Locate the cell with the specified text and output its (X, Y) center coordinate. 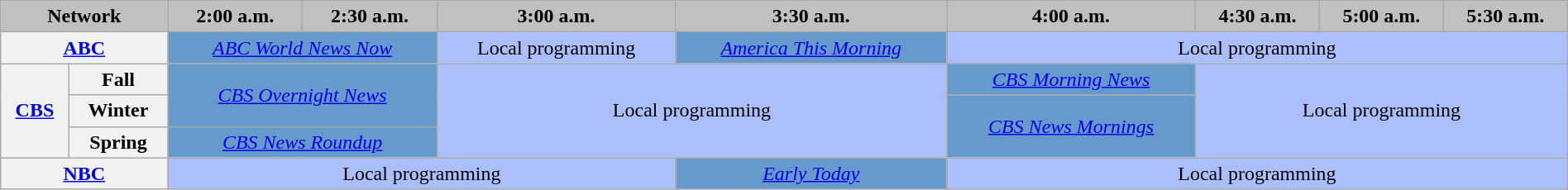
CBS News Mornings (1072, 126)
CBS News Roundup (303, 142)
CBS (35, 111)
CBS Morning News (1072, 79)
2:30 a.m. (370, 17)
ABC (84, 48)
Fall (118, 79)
4:30 a.m. (1258, 17)
NBC (84, 173)
Network (84, 17)
Spring (118, 142)
5:00 a.m. (1381, 17)
2:00 a.m. (235, 17)
3:00 a.m. (556, 17)
4:00 a.m. (1072, 17)
ABC World News Now (303, 48)
5:30 a.m. (1505, 17)
3:30 a.m. (811, 17)
Winter (118, 111)
America This Morning (811, 48)
Early Today (811, 173)
CBS Overnight News (303, 95)
